Identify which cell holds the provided text, then report its (X, Y) central coordinate. 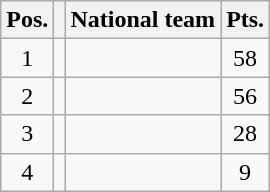
2 (28, 96)
56 (246, 96)
58 (246, 58)
Pos. (28, 20)
1 (28, 58)
3 (28, 134)
Pts. (246, 20)
9 (246, 172)
4 (28, 172)
National team (143, 20)
28 (246, 134)
